Output the (x, y) coordinate of the center of the cell containing the given text.  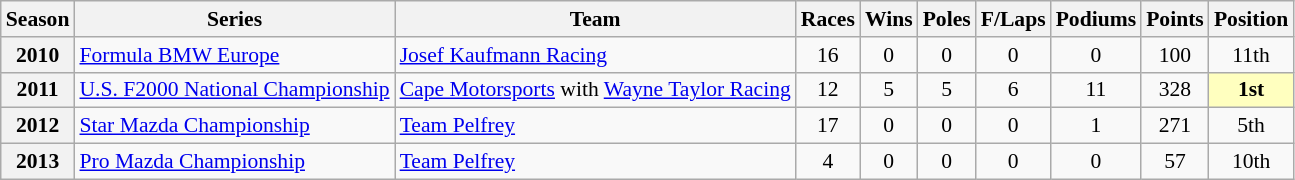
1st (1251, 90)
2010 (38, 55)
11th (1251, 55)
4 (828, 162)
271 (1175, 126)
Podiums (1096, 19)
U.S. F2000 National Championship (234, 90)
Races (828, 19)
2012 (38, 126)
2011 (38, 90)
Wins (889, 19)
1 (1096, 126)
Josef Kaufmann Racing (596, 55)
Team (596, 19)
6 (1014, 90)
100 (1175, 55)
11 (1096, 90)
Pro Mazda Championship (234, 162)
10th (1251, 162)
16 (828, 55)
Points (1175, 19)
2013 (38, 162)
Position (1251, 19)
Cape Motorsports with Wayne Taylor Racing (596, 90)
Formula BMW Europe (234, 55)
Season (38, 19)
Series (234, 19)
12 (828, 90)
Poles (947, 19)
5th (1251, 126)
57 (1175, 162)
328 (1175, 90)
F/Laps (1014, 19)
Star Mazda Championship (234, 126)
17 (828, 126)
